Provide the [X, Y] coordinate of the cell's center where the given text is located.  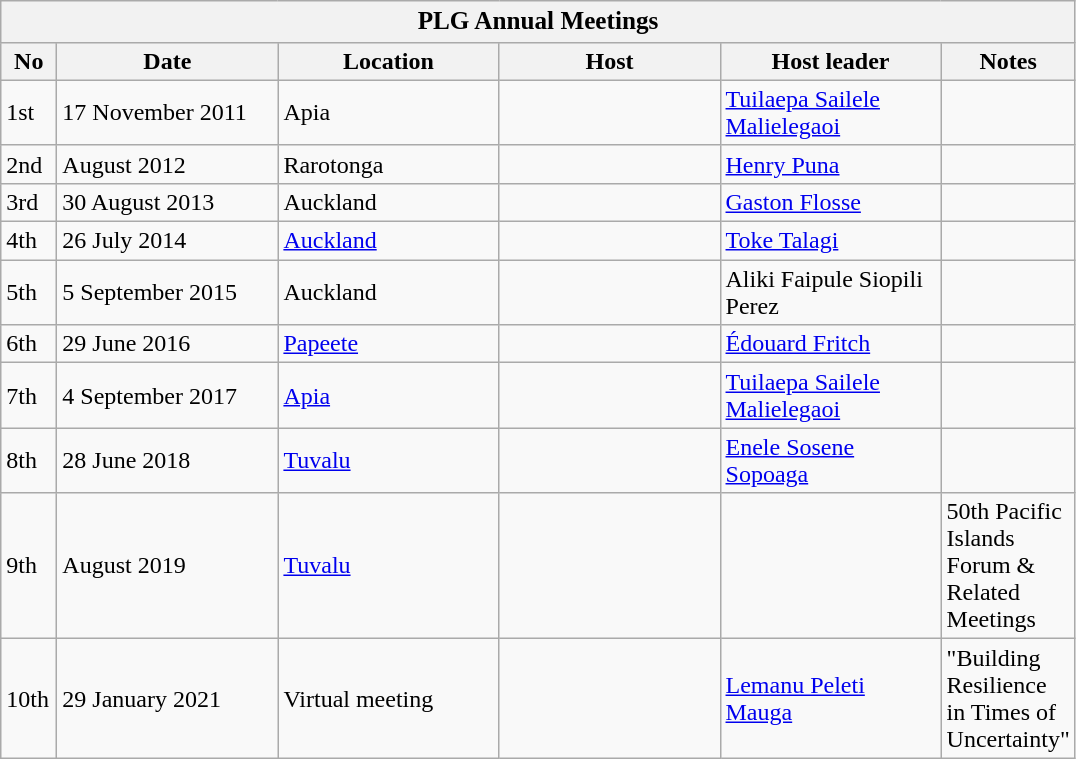
Aliki Faipule Siopili Perez [830, 292]
"Building Resilience in Times of Uncertainty" [1008, 698]
No [29, 61]
17 November 2011 [168, 112]
26 July 2014 [168, 241]
Édouard Fritch [830, 344]
9th [29, 566]
Gaston Flosse [830, 203]
Date [168, 61]
Virtual meeting [388, 698]
6th [29, 344]
50th Pacific Islands Forum & Related Meetings [1008, 566]
5 September 2015 [168, 292]
Lemanu Peleti Mauga [830, 698]
8th [29, 460]
29 January 2021 [168, 698]
10th [29, 698]
28 June 2018 [168, 460]
4th [29, 241]
1st [29, 112]
Host [610, 61]
7th [29, 396]
4 September 2017 [168, 396]
Notes [1008, 61]
Enele Sosene Sopoaga [830, 460]
Toke Talagi [830, 241]
Host leader [830, 61]
Location [388, 61]
29 June 2016 [168, 344]
PLG Annual Meetings [538, 22]
3rd [29, 203]
30 August 2013 [168, 203]
5th [29, 292]
Papeete [388, 344]
August 2019 [168, 566]
Rarotonga [388, 164]
Henry Puna [830, 164]
August 2012 [168, 164]
2nd [29, 164]
